Find where the given text appears and provide that cell's center as [x, y] coordinate. 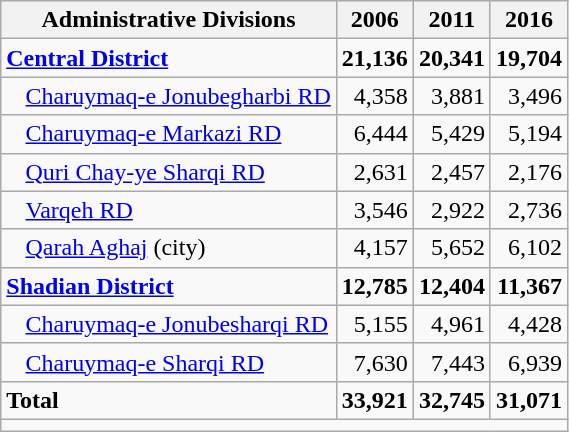
3,881 [452, 96]
2011 [452, 20]
33,921 [374, 400]
6,102 [528, 248]
Central District [169, 58]
3,496 [528, 96]
Charuymaq-e Sharqi RD [169, 362]
2,457 [452, 172]
Varqeh RD [169, 210]
Total [169, 400]
32,745 [452, 400]
Charuymaq-e Markazi RD [169, 134]
2016 [528, 20]
4,428 [528, 324]
Administrative Divisions [169, 20]
Charuymaq-e Jonubesharqi RD [169, 324]
6,444 [374, 134]
Shadian District [169, 286]
2,922 [452, 210]
Charuymaq-e Jonubegharbi RD [169, 96]
19,704 [528, 58]
7,630 [374, 362]
2,736 [528, 210]
31,071 [528, 400]
Quri Chay-ye Sharqi RD [169, 172]
20,341 [452, 58]
5,194 [528, 134]
2,631 [374, 172]
12,404 [452, 286]
2006 [374, 20]
4,157 [374, 248]
5,429 [452, 134]
21,136 [374, 58]
4,961 [452, 324]
5,155 [374, 324]
12,785 [374, 286]
3,546 [374, 210]
6,939 [528, 362]
2,176 [528, 172]
Qarah Aghaj (city) [169, 248]
5,652 [452, 248]
11,367 [528, 286]
7,443 [452, 362]
4,358 [374, 96]
